Determine the (X, Y) coordinate at the center of the cell enclosing the given text.  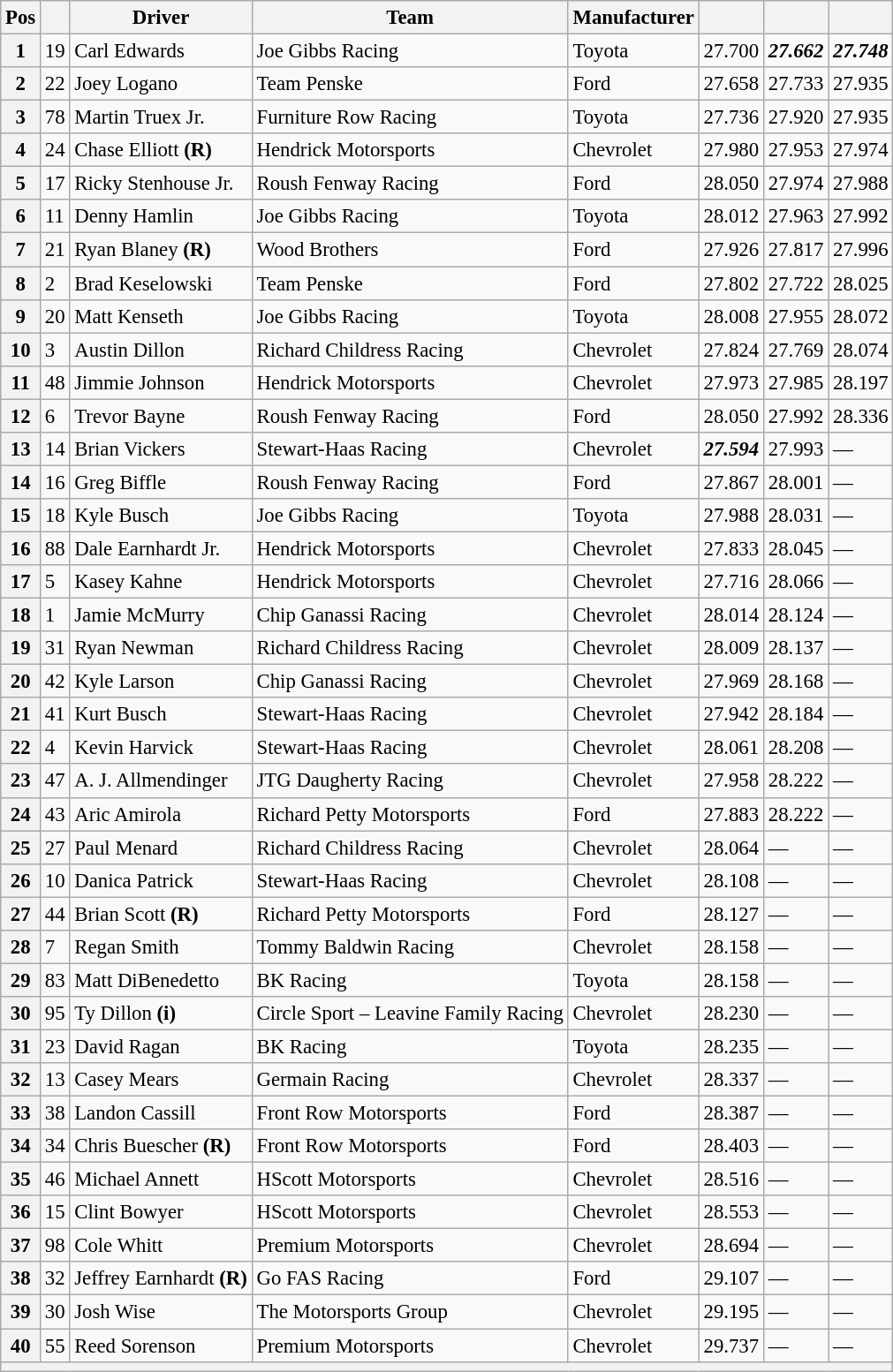
28.061 (731, 748)
28.009 (731, 648)
28.403 (731, 1146)
12 (21, 416)
27.833 (731, 548)
Michael Annett (161, 1180)
Wood Brothers (410, 250)
28.516 (731, 1180)
Brian Scott (R) (161, 914)
28.064 (731, 848)
27.700 (731, 51)
28.337 (731, 1080)
Dale Earnhardt Jr. (161, 548)
28.694 (731, 1246)
Pos (21, 18)
Kevin Harvick (161, 748)
8 (21, 283)
46 (55, 1180)
28.553 (731, 1212)
83 (55, 980)
Trevor Bayne (161, 416)
55 (55, 1346)
28.014 (731, 615)
29 (21, 980)
88 (55, 548)
28.184 (795, 714)
27.594 (731, 449)
Austin Dillon (161, 350)
28.336 (860, 416)
27.993 (795, 449)
Reed Sorenson (161, 1346)
27.955 (795, 316)
28.008 (731, 316)
28.127 (731, 914)
Carl Edwards (161, 51)
Joey Logano (161, 84)
28.074 (860, 350)
27.817 (795, 250)
98 (55, 1246)
28.197 (860, 382)
36 (21, 1212)
28.108 (731, 880)
JTG Daugherty Racing (410, 781)
40 (21, 1346)
28.066 (795, 582)
28.208 (795, 748)
27.883 (731, 814)
48 (55, 382)
Kasey Kahne (161, 582)
27.963 (795, 216)
Landon Cassill (161, 1113)
Casey Mears (161, 1080)
Team (410, 18)
Josh Wise (161, 1312)
27.736 (731, 117)
95 (55, 1014)
9 (21, 316)
Denny Hamlin (161, 216)
42 (55, 682)
27.802 (731, 283)
27.716 (731, 582)
29.195 (731, 1312)
35 (21, 1180)
27.658 (731, 84)
Ryan Blaney (R) (161, 250)
Tommy Baldwin Racing (410, 947)
27.958 (731, 781)
Paul Menard (161, 848)
Go FAS Racing (410, 1279)
33 (21, 1113)
Kyle Busch (161, 516)
27.973 (731, 382)
28.031 (795, 516)
28.124 (795, 615)
27.733 (795, 84)
28.387 (731, 1113)
Chase Elliott (R) (161, 150)
Ricky Stenhouse Jr. (161, 184)
28.012 (731, 216)
Furniture Row Racing (410, 117)
27.969 (731, 682)
27.926 (731, 250)
27.953 (795, 150)
Aric Amirola (161, 814)
47 (55, 781)
The Motorsports Group (410, 1312)
Brian Vickers (161, 449)
27.748 (860, 51)
27.920 (795, 117)
Ryan Newman (161, 648)
26 (21, 880)
Kurt Busch (161, 714)
27.662 (795, 51)
28 (21, 947)
28.168 (795, 682)
28.072 (860, 316)
Greg Biffle (161, 482)
Regan Smith (161, 947)
Circle Sport – Leavine Family Racing (410, 1014)
Jamie McMurry (161, 615)
27.942 (731, 714)
Ty Dillon (i) (161, 1014)
39 (21, 1312)
41 (55, 714)
Germain Racing (410, 1080)
27.769 (795, 350)
78 (55, 117)
27.824 (731, 350)
27.867 (731, 482)
27.985 (795, 382)
Jimmie Johnson (161, 382)
29.737 (731, 1346)
37 (21, 1246)
27.996 (860, 250)
A. J. Allmendinger (161, 781)
25 (21, 848)
28.230 (731, 1014)
Martin Truex Jr. (161, 117)
28.045 (795, 548)
Chris Buescher (R) (161, 1146)
Manufacturer (633, 18)
43 (55, 814)
28.001 (795, 482)
Cole Whitt (161, 1246)
28.137 (795, 648)
Clint Bowyer (161, 1212)
Matt DiBenedetto (161, 980)
Kyle Larson (161, 682)
Jeffrey Earnhardt (R) (161, 1279)
28.025 (860, 283)
29.107 (731, 1279)
Brad Keselowski (161, 283)
27.722 (795, 283)
Danica Patrick (161, 880)
28.235 (731, 1046)
Matt Kenseth (161, 316)
David Ragan (161, 1046)
Driver (161, 18)
27.980 (731, 150)
44 (55, 914)
